Pinpoint the cell where the given text exists, returning its (x, y) midpoint coordinate. 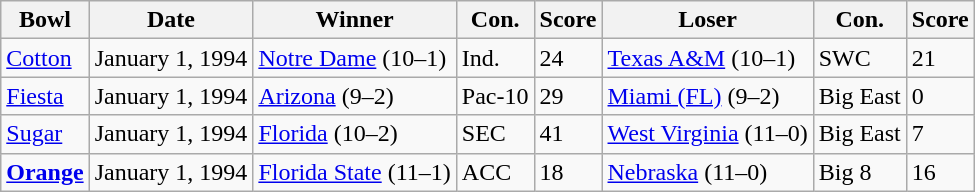
Cotton (45, 58)
SEC (495, 134)
Miami (FL) (9–2) (708, 96)
ACC (495, 172)
Big 8 (860, 172)
Florida (10–2) (354, 134)
21 (940, 58)
Orange (45, 172)
29 (568, 96)
Loser (708, 20)
0 (940, 96)
7 (940, 134)
West Virginia (11–0) (708, 134)
41 (568, 134)
Notre Dame (10–1) (354, 58)
Texas A&M (10–1) (708, 58)
Pac-10 (495, 96)
16 (940, 172)
18 (568, 172)
Sugar (45, 134)
Nebraska (11–0) (708, 172)
24 (568, 58)
Winner (354, 20)
Arizona (9–2) (354, 96)
SWC (860, 58)
Bowl (45, 20)
Ind. (495, 58)
Fiesta (45, 96)
Florida State (11–1) (354, 172)
Date (171, 20)
